Return [X, Y] of the center of cell containing provided text 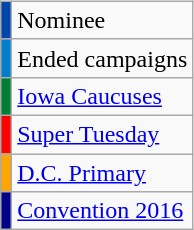
Convention 2016 [102, 211]
D.C. Primary [102, 173]
Super Tuesday [102, 134]
Iowa Caucuses [102, 96]
Ended campaigns [102, 58]
Nominee [102, 20]
